Determine the (x, y) coordinate at the center of the cell enclosing the given text.  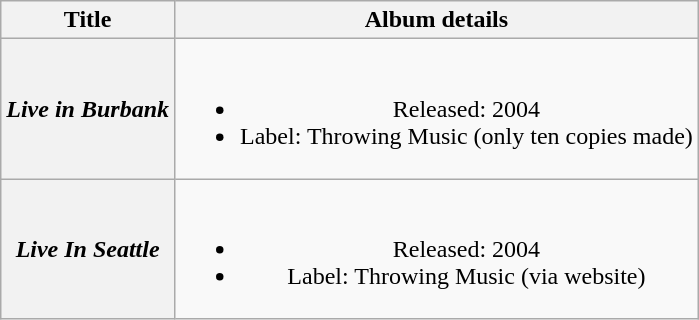
Album details (437, 20)
Live In Seattle (88, 249)
Title (88, 20)
Live in Burbank (88, 109)
Released: 2004Label: Throwing Music (only ten copies made) (437, 109)
Released: 2004Label: Throwing Music (via website) (437, 249)
